Identify which cell holds the provided text, then report its [x, y] central coordinate. 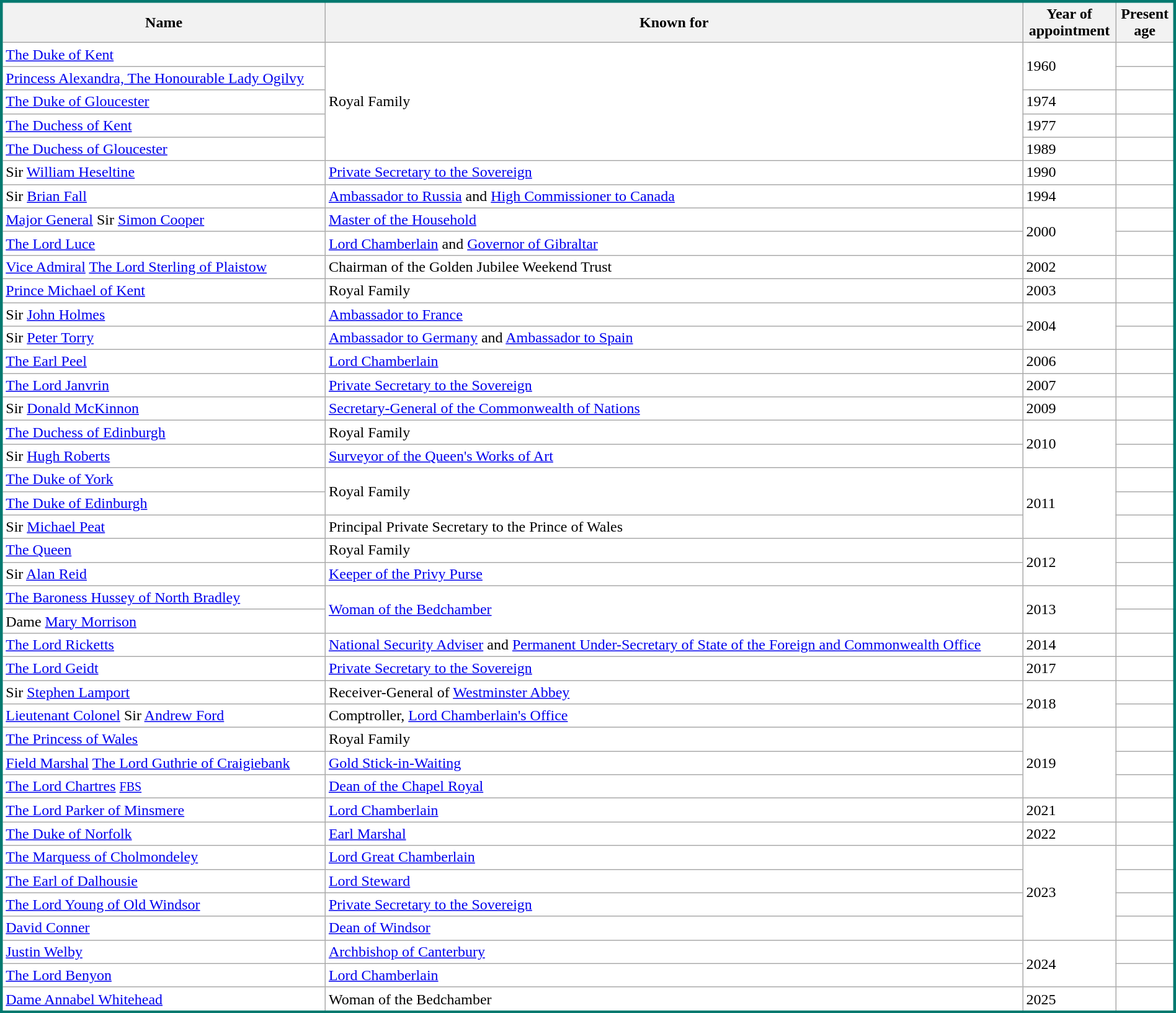
The Baroness Hussey of North Bradley [163, 597]
Archbishop of Canterbury [674, 952]
Ambassador to Germany and Ambassador to Spain [674, 338]
Sir Hugh Roberts [163, 456]
2006 [1069, 362]
2004 [1069, 326]
Master of the Household [674, 220]
2018 [1069, 703]
2023 [1069, 893]
2012 [1069, 562]
2002 [1069, 267]
Keeper of the Privy Purse [674, 574]
Sir Michael Peat [163, 527]
1960 [1069, 66]
Dame Annabel Whitehead [163, 999]
The Lord Geidt [163, 668]
1989 [1069, 149]
2000 [1069, 231]
Dean of the Chapel Royal [674, 787]
The Lord Janvrin [163, 385]
Earl Marshal [674, 834]
The Duke of Edinburgh [163, 503]
Prince Michael of Kent [163, 290]
The Marquess of Cholmondeley [163, 857]
Sir Stephen Lamport [163, 692]
The Earl Peel [163, 362]
2010 [1069, 444]
2009 [1069, 409]
Lord Great Chamberlain [674, 857]
The Lord Parker of Minsmere [163, 810]
Ambassador to France [674, 315]
Year ofappointment [1069, 22]
The Lord Luce [163, 243]
Sir William Heseltine [163, 172]
2014 [1069, 645]
Sir Alan Reid [163, 574]
The Lord Chartres FBS [163, 787]
The Earl of Dalhousie [163, 881]
2013 [1069, 609]
The Lord Benyon [163, 975]
Comptroller, Lord Chamberlain's Office [674, 716]
2017 [1069, 668]
2019 [1069, 763]
The Duke of Gloucester [163, 102]
The Duchess of Gloucester [163, 149]
1974 [1069, 102]
2024 [1069, 963]
2022 [1069, 834]
Sir Peter Torry [163, 338]
Justin Welby [163, 952]
The Duchess of Kent [163, 125]
The Duke of York [163, 480]
2007 [1069, 385]
Principal Private Secretary to the Prince of Wales [674, 527]
The Lord Young of Old Windsor [163, 904]
2025 [1069, 999]
Lord Steward [674, 881]
Secretary-General of the Commonwealth of Nations [674, 409]
David Conner [163, 928]
Lord Chamberlain and Governor of Gibraltar [674, 243]
Presentage [1145, 22]
1977 [1069, 125]
The Duchess of Edinburgh [163, 432]
Lieutenant Colonel Sir Andrew Ford [163, 716]
Surveyor of the Queen's Works of Art [674, 456]
Ambassador to Russia and High Commissioner to Canada [674, 196]
2003 [1069, 290]
Gold Stick-in-Waiting [674, 763]
Name [163, 22]
Dame Mary Morrison [163, 621]
Major General Sir Simon Cooper [163, 220]
1990 [1069, 172]
Sir Donald McKinnon [163, 409]
2021 [1069, 810]
Known for [674, 22]
Vice Admiral The Lord Sterling of Plaistow [163, 267]
2011 [1069, 503]
The Duke of Kent [163, 55]
National Security Adviser and Permanent Under-Secretary of State of the Foreign and Commonwealth Office [674, 645]
Princess Alexandra, The Honourable Lady Ogilvy [163, 78]
The Queen [163, 550]
Sir John Holmes [163, 315]
Dean of Windsor [674, 928]
Chairman of the Golden Jubilee Weekend Trust [674, 267]
Receiver-General of Westminster Abbey [674, 692]
Sir Brian Fall [163, 196]
The Princess of Wales [163, 739]
Field Marshal The Lord Guthrie of Craigiebank [163, 763]
The Duke of Norfolk [163, 834]
1994 [1069, 196]
The Lord Ricketts [163, 645]
